Capture the cell that displays the provided text and extract its [x, y] central coordinate. 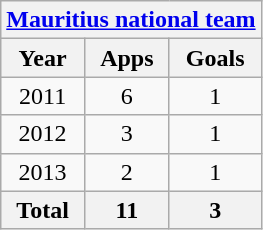
Apps [126, 58]
11 [126, 210]
2 [126, 172]
2012 [43, 134]
Mauritius national team [131, 20]
2013 [43, 172]
6 [126, 96]
Year [43, 58]
2011 [43, 96]
Total [43, 210]
Goals [215, 58]
